Return the [X, Y] coordinate for the center point of the cell that contains the specified text.  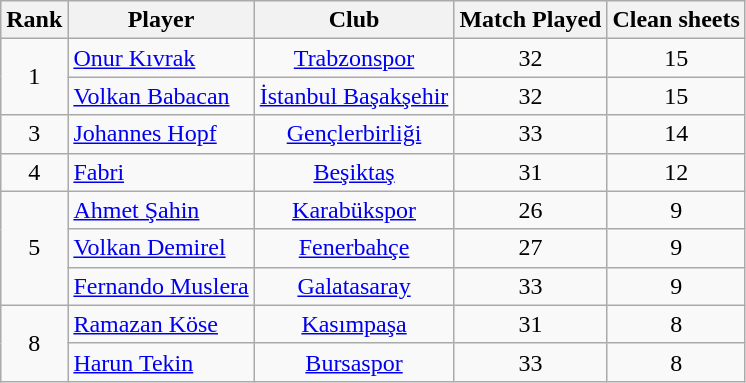
Match Played [530, 20]
27 [530, 248]
Galatasaray [354, 286]
Onur Kıvrak [161, 58]
Kasımpaşa [354, 324]
Ramazan Köse [161, 324]
Volkan Babacan [161, 96]
Fenerbahçe [354, 248]
Trabzonspor [354, 58]
Ahmet Şahin [161, 210]
Gençlerbirliği [354, 134]
Harun Tekin [161, 362]
Fabri [161, 172]
Fernando Muslera [161, 286]
Volkan Demirel [161, 248]
Beşiktaş [354, 172]
14 [676, 134]
Club [354, 20]
Player [161, 20]
Johannes Hopf [161, 134]
12 [676, 172]
1 [34, 77]
Rank [34, 20]
Clean sheets [676, 20]
5 [34, 248]
26 [530, 210]
Bursaspor [354, 362]
İstanbul Başakşehir [354, 96]
3 [34, 134]
4 [34, 172]
Karabükspor [354, 210]
